Identify which cell holds the provided text, then report its (x, y) central coordinate. 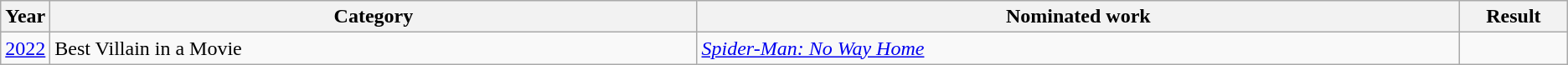
Category (374, 17)
Result (1514, 17)
Spider-Man: No Way Home (1079, 48)
Best Villain in a Movie (374, 48)
Year (25, 17)
Nominated work (1079, 17)
2022 (25, 48)
